Search for the cell housing the specified text and yield its [x, y] center coordinate. 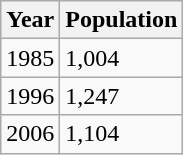
1,104 [122, 134]
1,004 [122, 58]
1996 [30, 96]
Population [122, 20]
2006 [30, 134]
1985 [30, 58]
1,247 [122, 96]
Year [30, 20]
